Determine the [x, y] coordinate at the center of the cell enclosing the given text.  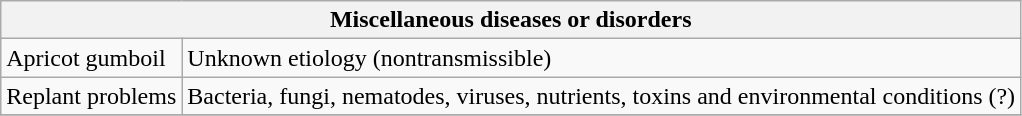
Miscellaneous diseases or disorders [511, 20]
Unknown etiology (nontransmissible) [602, 58]
Replant problems [92, 96]
Apricot gumboil [92, 58]
Bacteria, fungi, nematodes, viruses, nutrients, toxins and environmental conditions (?) [602, 96]
